Find where the given text appears and provide that cell's center as (X, Y) coordinate. 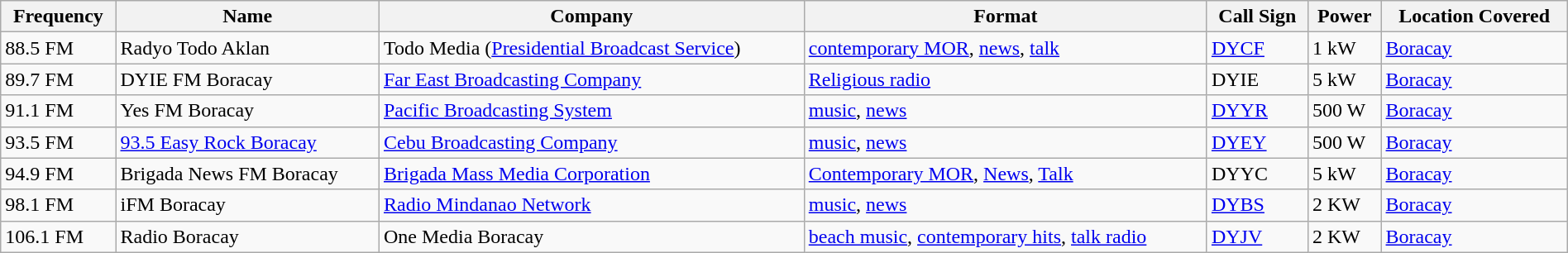
DYCF (1257, 48)
Yes FM Boracay (247, 111)
Brigada News FM Boracay (247, 174)
1 kW (1345, 48)
Radio Mindanao Network (591, 205)
Company (591, 17)
contemporary MOR, news, talk (1006, 48)
88.5 FM (58, 48)
One Media Boracay (591, 236)
Location Covered (1474, 17)
93.5 FM (58, 142)
Radio Boracay (247, 236)
89.7 FM (58, 79)
Frequency (58, 17)
DYIE (1257, 79)
DYBS (1257, 205)
106.1 FM (58, 236)
DYYR (1257, 111)
DYJV (1257, 236)
Radyo Todo Aklan (247, 48)
Name (247, 17)
Far East Broadcasting Company (591, 79)
DYIE FM Boracay (247, 79)
98.1 FM (58, 205)
Power (1345, 17)
DYYC (1257, 174)
93.5 Easy Rock Boracay (247, 142)
94.9 FM (58, 174)
Religious radio (1006, 79)
Format (1006, 17)
Todo Media (Presidential Broadcast Service) (591, 48)
Pacific Broadcasting System (591, 111)
Contemporary MOR, News, Talk (1006, 174)
iFM Boracay (247, 205)
beach music, contemporary hits, talk radio (1006, 236)
DYEY (1257, 142)
Cebu Broadcasting Company (591, 142)
91.1 FM (58, 111)
Brigada Mass Media Corporation (591, 174)
Call Sign (1257, 17)
